Identify which cell holds the provided text, then report its [x, y] central coordinate. 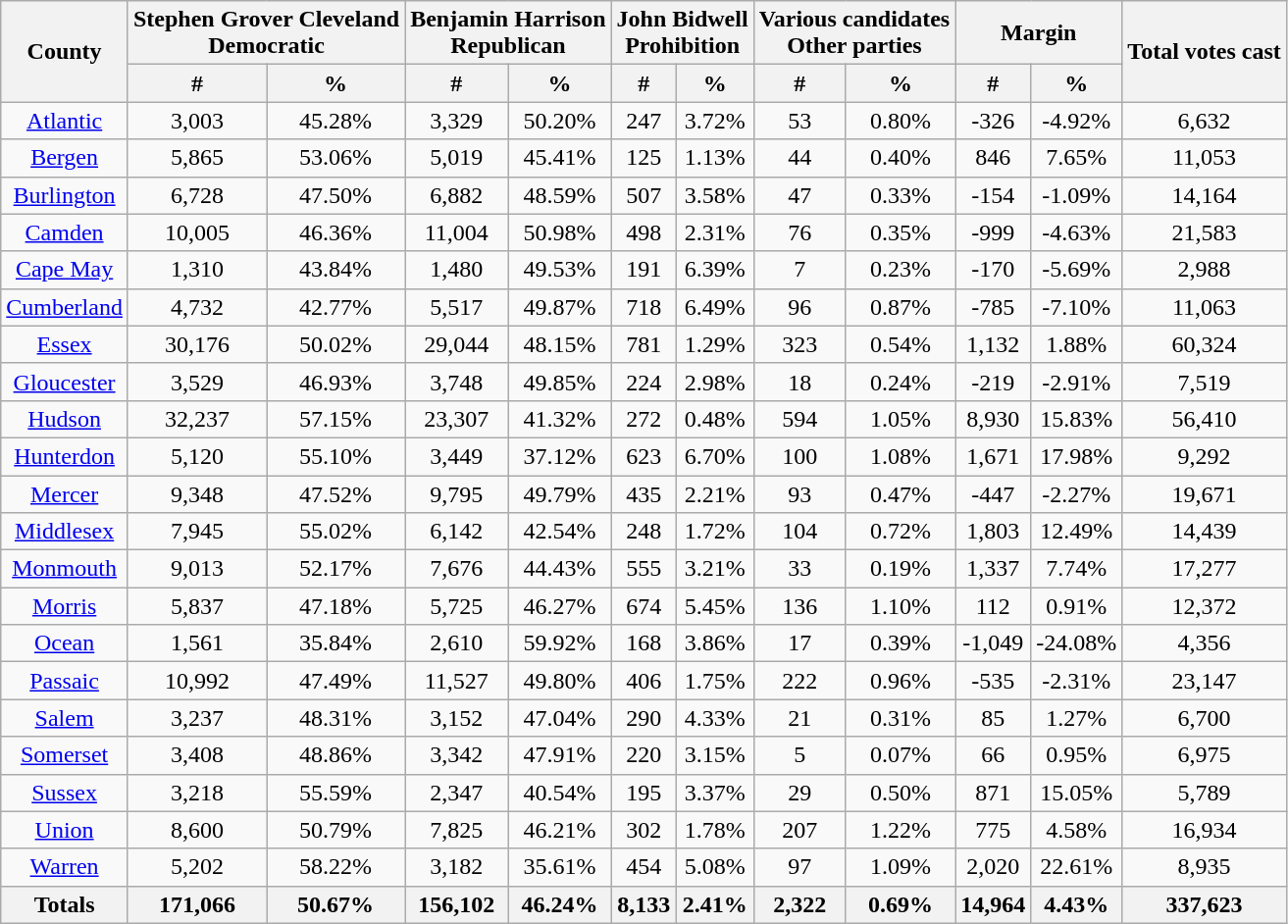
55.10% [335, 456]
191 [644, 270]
50.67% [335, 904]
11,004 [457, 232]
40.54% [559, 793]
46.27% [559, 606]
49.53% [559, 270]
Various candidatesOther parties [854, 33]
3,329 [457, 121]
4,732 [196, 307]
21,583 [1205, 232]
4.58% [1077, 830]
1,337 [993, 569]
29 [799, 793]
0.19% [901, 569]
-154 [993, 195]
-7.10% [1077, 307]
-170 [993, 270]
247 [644, 121]
0.24% [901, 382]
0.91% [1077, 606]
45.28% [335, 121]
41.32% [559, 419]
48.15% [559, 344]
48.31% [335, 718]
3,182 [457, 867]
46.93% [335, 382]
2,988 [1205, 270]
104 [799, 532]
6,142 [457, 532]
Ocean [65, 643]
46.21% [559, 830]
195 [644, 793]
3,342 [457, 755]
Bergen [65, 158]
Cumberland [65, 307]
60,324 [1205, 344]
17.98% [1077, 456]
15.83% [1077, 419]
17,277 [1205, 569]
220 [644, 755]
49.79% [559, 493]
846 [993, 158]
323 [799, 344]
5,120 [196, 456]
6,632 [1205, 121]
Burlington [65, 195]
-1.09% [1077, 195]
12,372 [1205, 606]
11,063 [1205, 307]
11,053 [1205, 158]
0.95% [1077, 755]
42.77% [335, 307]
1.13% [714, 158]
0.39% [901, 643]
21 [799, 718]
248 [644, 532]
55.02% [335, 532]
9,348 [196, 493]
Morris [65, 606]
48.59% [559, 195]
11,527 [457, 681]
-785 [993, 307]
8,935 [1205, 867]
555 [644, 569]
8,600 [196, 830]
Salem [65, 718]
57.15% [335, 419]
6.70% [714, 456]
1,671 [993, 456]
47.91% [559, 755]
0.72% [901, 532]
781 [644, 344]
3,408 [196, 755]
59.92% [559, 643]
207 [799, 830]
7,825 [457, 830]
30,176 [196, 344]
29,044 [457, 344]
302 [644, 830]
76 [799, 232]
-1,049 [993, 643]
871 [993, 793]
224 [644, 382]
1.27% [1077, 718]
9,013 [196, 569]
Cape May [65, 270]
2,322 [799, 904]
19,671 [1205, 493]
23,307 [457, 419]
-219 [993, 382]
-4.92% [1077, 121]
5,865 [196, 158]
Essex [65, 344]
-2.27% [1077, 493]
5,019 [457, 158]
93 [799, 493]
454 [644, 867]
16,934 [1205, 830]
Warren [65, 867]
3,449 [457, 456]
35.84% [335, 643]
2.31% [714, 232]
3,218 [196, 793]
1,310 [196, 270]
Atlantic [65, 121]
5,202 [196, 867]
Camden [65, 232]
0.48% [714, 419]
-4.63% [1077, 232]
8,133 [644, 904]
3.37% [714, 793]
10,005 [196, 232]
406 [644, 681]
718 [644, 307]
3.58% [714, 195]
3,237 [196, 718]
4,356 [1205, 643]
John BidwellProhibition [683, 33]
2,347 [457, 793]
2,610 [457, 643]
47.52% [335, 493]
337,623 [1205, 904]
Totals [65, 904]
6,882 [457, 195]
1.88% [1077, 344]
49.87% [559, 307]
42.54% [559, 532]
623 [644, 456]
46.24% [559, 904]
171,066 [196, 904]
17 [799, 643]
1.29% [714, 344]
-2.91% [1077, 382]
5.08% [714, 867]
1.08% [901, 456]
85 [993, 718]
0.40% [901, 158]
0.33% [901, 195]
5,725 [457, 606]
Hunterdon [65, 456]
14,964 [993, 904]
100 [799, 456]
5,837 [196, 606]
7,676 [457, 569]
7.74% [1077, 569]
44 [799, 158]
10,992 [196, 681]
3.21% [714, 569]
2,020 [993, 867]
Middlesex [65, 532]
55.59% [335, 793]
12.49% [1077, 532]
Benjamin HarrisonRepublican [508, 33]
50.02% [335, 344]
222 [799, 681]
6,975 [1205, 755]
6.49% [714, 307]
0.23% [901, 270]
14,439 [1205, 532]
47.04% [559, 718]
3,152 [457, 718]
48.86% [335, 755]
7,519 [1205, 382]
0.35% [901, 232]
Union [65, 830]
0.69% [901, 904]
15.05% [1077, 793]
50.20% [559, 121]
47.18% [335, 606]
22.61% [1077, 867]
6,700 [1205, 718]
3,748 [457, 382]
0.96% [901, 681]
32,237 [196, 419]
Gloucester [65, 382]
43.84% [335, 270]
52.17% [335, 569]
Monmouth [65, 569]
County [65, 51]
Stephen Grover ClevelandDemocratic [266, 33]
35.61% [559, 867]
112 [993, 606]
1,132 [993, 344]
3.15% [714, 755]
0.47% [901, 493]
4.33% [714, 718]
3.86% [714, 643]
1.78% [714, 830]
8,930 [993, 419]
45.41% [559, 158]
Hudson [65, 419]
0.50% [901, 793]
53 [799, 121]
44.43% [559, 569]
5,517 [457, 307]
9,292 [1205, 456]
498 [644, 232]
2.98% [714, 382]
594 [799, 419]
49.85% [559, 382]
6.39% [714, 270]
66 [993, 755]
4.43% [1077, 904]
46.36% [335, 232]
290 [644, 718]
1,480 [457, 270]
1.72% [714, 532]
1.05% [901, 419]
507 [644, 195]
136 [799, 606]
6,728 [196, 195]
1.75% [714, 681]
0.31% [901, 718]
1.22% [901, 830]
Total votes cast [1205, 51]
168 [644, 643]
96 [799, 307]
56,410 [1205, 419]
0.07% [901, 755]
47.49% [335, 681]
1,803 [993, 532]
3.72% [714, 121]
272 [644, 419]
53.06% [335, 158]
156,102 [457, 904]
9,795 [457, 493]
-535 [993, 681]
50.79% [335, 830]
674 [644, 606]
58.22% [335, 867]
7.65% [1077, 158]
1.10% [901, 606]
97 [799, 867]
Sussex [65, 793]
125 [644, 158]
1,561 [196, 643]
-2.31% [1077, 681]
3,529 [196, 382]
0.87% [901, 307]
37.12% [559, 456]
47 [799, 195]
0.54% [901, 344]
49.80% [559, 681]
2.21% [714, 493]
Somerset [65, 755]
775 [993, 830]
5,789 [1205, 793]
Margin [1039, 33]
2.41% [714, 904]
-999 [993, 232]
435 [644, 493]
33 [799, 569]
47.50% [335, 195]
7,945 [196, 532]
3,003 [196, 121]
-447 [993, 493]
0.80% [901, 121]
14,164 [1205, 195]
-5.69% [1077, 270]
23,147 [1205, 681]
50.98% [559, 232]
18 [799, 382]
Passaic [65, 681]
-24.08% [1077, 643]
7 [799, 270]
5 [799, 755]
Mercer [65, 493]
5.45% [714, 606]
1.09% [901, 867]
-326 [993, 121]
